Output the (X, Y) coordinate of the center of the cell containing the given text.  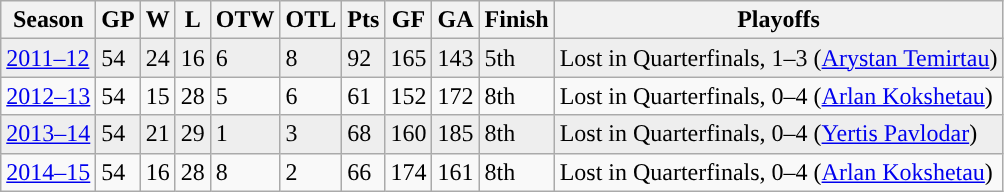
15 (158, 96)
OTL (311, 20)
Pts (364, 20)
66 (364, 172)
GP (118, 20)
Playoffs (778, 20)
2 (311, 172)
2013–14 (48, 134)
161 (456, 172)
185 (456, 134)
61 (364, 96)
92 (364, 58)
160 (408, 134)
24 (158, 58)
1 (245, 134)
GF (408, 20)
5th (516, 58)
Lost in Quarterfinals, 1–3 (Arystan Temirtau) (778, 58)
29 (192, 134)
172 (456, 96)
Season (48, 20)
2011–12 (48, 58)
165 (408, 58)
W (158, 20)
5 (245, 96)
174 (408, 172)
Finish (516, 20)
Lost in Quarterfinals, 0–4 (Yertis Pavlodar) (778, 134)
GA (456, 20)
68 (364, 134)
L (192, 20)
21 (158, 134)
OTW (245, 20)
143 (456, 58)
2014–15 (48, 172)
3 (311, 134)
2012–13 (48, 96)
152 (408, 96)
